Return the [X, Y] coordinate for the center point of the cell that contains the specified text.  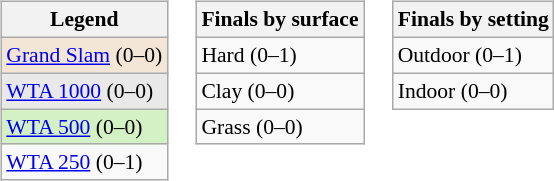
Outdoor (0–1) [474, 55]
Clay (0–0) [280, 91]
WTA 250 (0–1) [84, 162]
Finals by surface [280, 20]
WTA 1000 (0–0) [84, 91]
Finals by setting [474, 20]
Grand Slam (0–0) [84, 55]
Legend [84, 20]
Grass (0–0) [280, 127]
WTA 500 (0–0) [84, 127]
Indoor (0–0) [474, 91]
Hard (0–1) [280, 55]
